Capture the cell that displays the provided text and extract its (x, y) central coordinate. 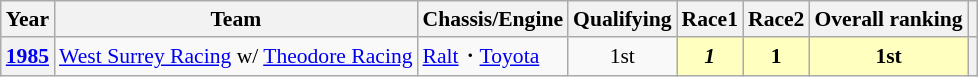
Race1 (710, 19)
West Surrey Racing w/ Theodore Racing (236, 56)
Race2 (776, 19)
Team (236, 19)
Year (28, 19)
Ralt・Toyota (493, 56)
Overall ranking (888, 19)
Qualifying (622, 19)
1985 (28, 56)
Chassis/Engine (493, 19)
